Identify which cell holds the provided text, then report its [X, Y] central coordinate. 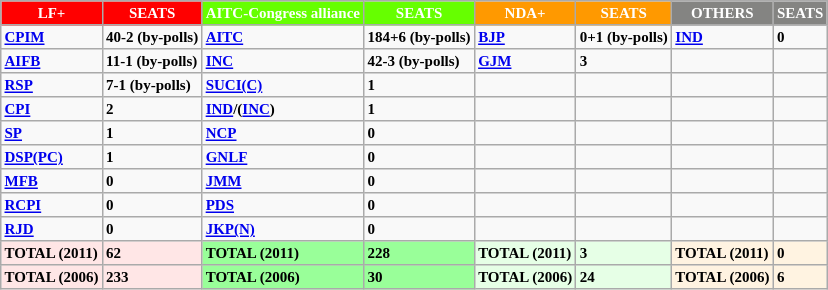
AITC-Congress alliance [283, 13]
JMM [283, 181]
184+6 (by-polls) [420, 37]
LF+ [52, 13]
DSP(PC) [52, 157]
11-1 (by-polls) [152, 61]
CPI [52, 109]
AITC [283, 37]
JKP(N) [283, 229]
SUCI(C) [283, 85]
SP [52, 133]
30 [420, 277]
NCP [283, 133]
OTHERS [723, 13]
62 [152, 253]
AIFB [52, 61]
NDA+ [525, 13]
BJP [525, 37]
MFB [52, 181]
RCPI [52, 205]
233 [152, 277]
228 [420, 253]
7-1 (by-polls) [152, 85]
24 [624, 277]
0+1 (by-polls) [624, 37]
GNLF [283, 157]
40-2 (by-polls) [152, 37]
IND/(INC) [283, 109]
42-3 (by-polls) [420, 61]
RSP [52, 85]
INC [283, 61]
IND [723, 37]
GJM [525, 61]
2 [152, 109]
6 [800, 277]
PDS [283, 205]
RJD [52, 229]
CPIM [52, 37]
